Output the [X, Y] coordinate of the center of the cell containing the given text.  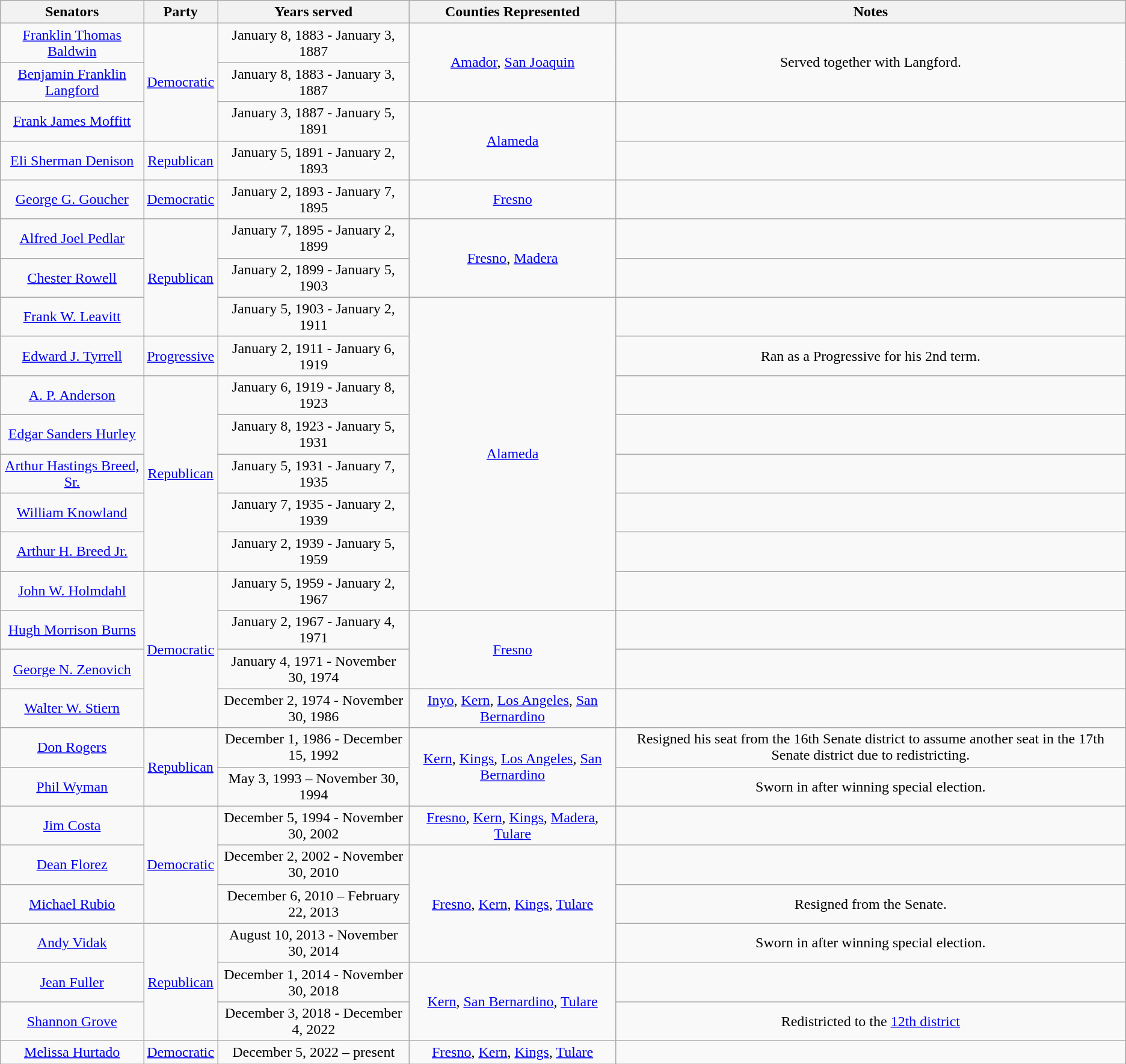
January 5, 1959 - January 2, 1967 [314, 591]
Melissa Hurtado [72, 1052]
Alfred Joel Pedlar [72, 238]
January 5, 1903 - January 2, 1911 [314, 316]
Edward J. Tyrrell [72, 356]
Senators [72, 12]
Resigned his seat from the 16th Senate district to assume another seat in the 17th Senate district due to redistricting. [870, 747]
Shannon Grove [72, 1021]
December 2, 2002 - November 30, 2010 [314, 865]
Dean Florez [72, 865]
Party [180, 12]
Edgar Sanders Hurley [72, 434]
Don Rogers [72, 747]
John W. Holmdahl [72, 591]
Hugh Morrison Burns [72, 630]
Inyo, Kern, Los Angeles, San Bernardino [512, 709]
Served together with Langford. [870, 63]
May 3, 1993 – November 30, 1994 [314, 787]
Arthur Hastings Breed, Sr. [72, 473]
Resigned from the Senate. [870, 903]
Redistricted to the 12th district [870, 1021]
Jim Costa [72, 825]
George N. Zenovich [72, 669]
December 5, 2022 – present [314, 1052]
January 5, 1891 - January 2, 1893 [314, 160]
January 2, 1967 - January 4, 1971 [314, 630]
Amador, San Joaquin [512, 63]
Years served [314, 12]
Eli Sherman Denison [72, 160]
Michael Rubio [72, 903]
January 7, 1895 - January 2, 1899 [314, 238]
Fresno, Kern, Kings, Madera, Tulare [512, 825]
January 2, 1911 - January 6, 1919 [314, 356]
Phil Wyman [72, 787]
Frank James Moffitt [72, 121]
Benjamin Franklin Langford [72, 82]
Notes [870, 12]
December 3, 2018 - December 4, 2022 [314, 1021]
Arthur H. Breed Jr. [72, 552]
January 3, 1887 - January 5, 1891 [314, 121]
Chester Rowell [72, 278]
Franklin Thomas Baldwin [72, 43]
Fresno, Madera [512, 258]
A. P. Anderson [72, 395]
Ran as a Progressive for his 2nd term. [870, 356]
Walter W. Stiern [72, 709]
December 5, 1994 - November 30, 2002 [314, 825]
December 1, 1986 - December 15, 1992 [314, 747]
December 2, 1974 - November 30, 1986 [314, 709]
January 5, 1931 - January 7, 1935 [314, 473]
Counties Represented [512, 12]
January 2, 1899 - January 5, 1903 [314, 278]
Kern, San Bernardino, Tulare [512, 1001]
Frank W. Leavitt [72, 316]
January 2, 1893 - January 7, 1895 [314, 200]
Progressive [180, 356]
George G. Goucher [72, 200]
December 6, 2010 – February 22, 2013 [314, 903]
William Knowland [72, 512]
August 10, 2013 - November 30, 2014 [314, 943]
January 2, 1939 - January 5, 1959 [314, 552]
January 4, 1971 - November 30, 1974 [314, 669]
December 1, 2014 - November 30, 2018 [314, 982]
Jean Fuller [72, 982]
January 6, 1919 - January 8, 1923 [314, 395]
January 8, 1923 - January 5, 1931 [314, 434]
Andy Vidak [72, 943]
Kern, Kings, Los Angeles, San Bernardino [512, 767]
January 7, 1935 - January 2, 1939 [314, 512]
